Detect which cell encompasses the target text, then output its [X, Y] center coordinate. 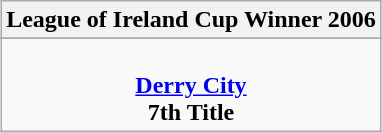
League of Ireland Cup Winner 2006 [192, 20]
Derry City7th Title [192, 85]
